Return the [X, Y] coordinate for the center point of the cell that contains the specified text.  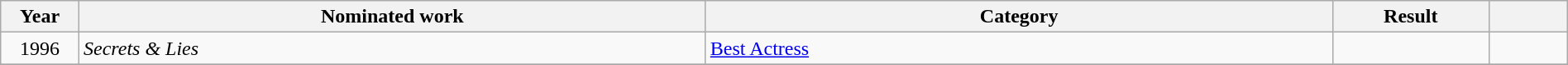
Nominated work [392, 17]
Year [40, 17]
Category [1019, 17]
1996 [40, 48]
Best Actress [1019, 48]
Secrets & Lies [392, 48]
Result [1411, 17]
